Detect which cell encompasses the target text, then output its (X, Y) center coordinate. 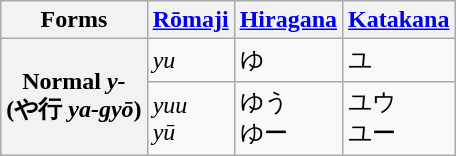
Katakana (399, 20)
Normal y-(や行 ya-gyō) (74, 98)
ユウユー (399, 118)
Hiragana (288, 20)
ゆうゆー (288, 118)
Rōmaji (190, 20)
yuuyū (190, 118)
Forms (74, 20)
ユ (399, 60)
ゆ (288, 60)
yu (190, 60)
